From the cell containing the given text, extract its center point as (x, y) coordinate. 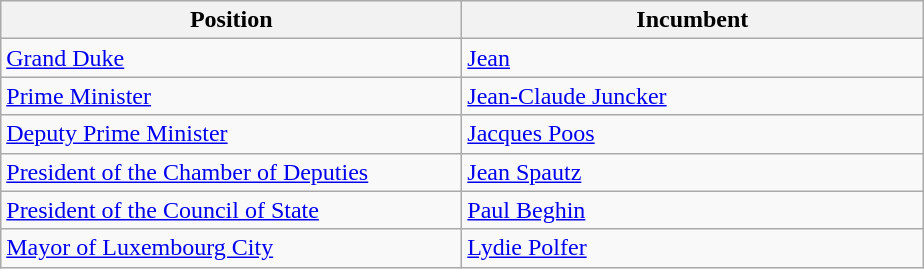
Grand Duke (232, 58)
President of the Council of State (232, 210)
Deputy Prime Minister (232, 134)
Jean Spautz (692, 172)
Lydie Polfer (692, 248)
Mayor of Luxembourg City (232, 248)
Jean (692, 58)
Incumbent (692, 20)
Jean-Claude Juncker (692, 96)
Jacques Poos (692, 134)
President of the Chamber of Deputies (232, 172)
Paul Beghin (692, 210)
Prime Minister (232, 96)
Position (232, 20)
